Return the (x, y) coordinate for the center point of the cell that contains the specified text.  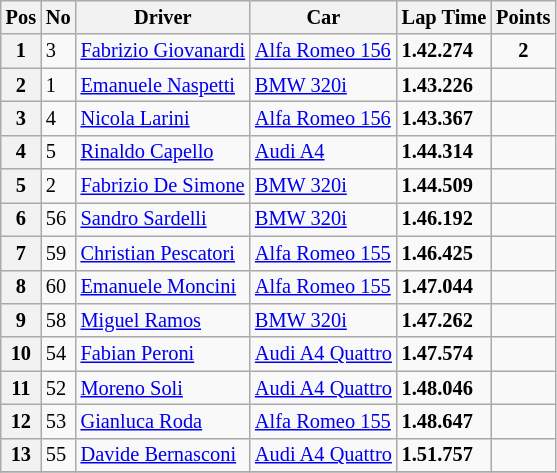
54 (58, 354)
1.47.574 (444, 354)
Fabian Peroni (163, 354)
1.42.274 (444, 51)
No (58, 17)
58 (58, 320)
59 (58, 253)
Miguel Ramos (163, 320)
9 (21, 320)
1.48.046 (444, 388)
1.43.367 (444, 118)
Davide Bernasconi (163, 455)
56 (58, 219)
11 (21, 388)
7 (21, 253)
1.46.425 (444, 253)
Nicola Larini (163, 118)
1.46.192 (444, 219)
Fabrizio De Simone (163, 186)
Emanuele Moncini (163, 287)
Lap Time (444, 17)
1.43.226 (444, 85)
Sandro Sardelli (163, 219)
Rinaldo Capello (163, 152)
53 (58, 421)
10 (21, 354)
6 (21, 219)
Fabrizio Giovanardi (163, 51)
8 (21, 287)
Moreno Soli (163, 388)
Pos (21, 17)
52 (58, 388)
Car (324, 17)
1.48.647 (444, 421)
1.51.757 (444, 455)
Gianluca Roda (163, 421)
1.44.509 (444, 186)
1.47.044 (444, 287)
Emanuele Naspetti (163, 85)
Points (523, 17)
13 (21, 455)
60 (58, 287)
Audi A4 (324, 152)
55 (58, 455)
1.44.314 (444, 152)
Driver (163, 17)
12 (21, 421)
Christian Pescatori (163, 253)
1.47.262 (444, 320)
